Provide the [x, y] coordinate of the cell's center where the given text is located.  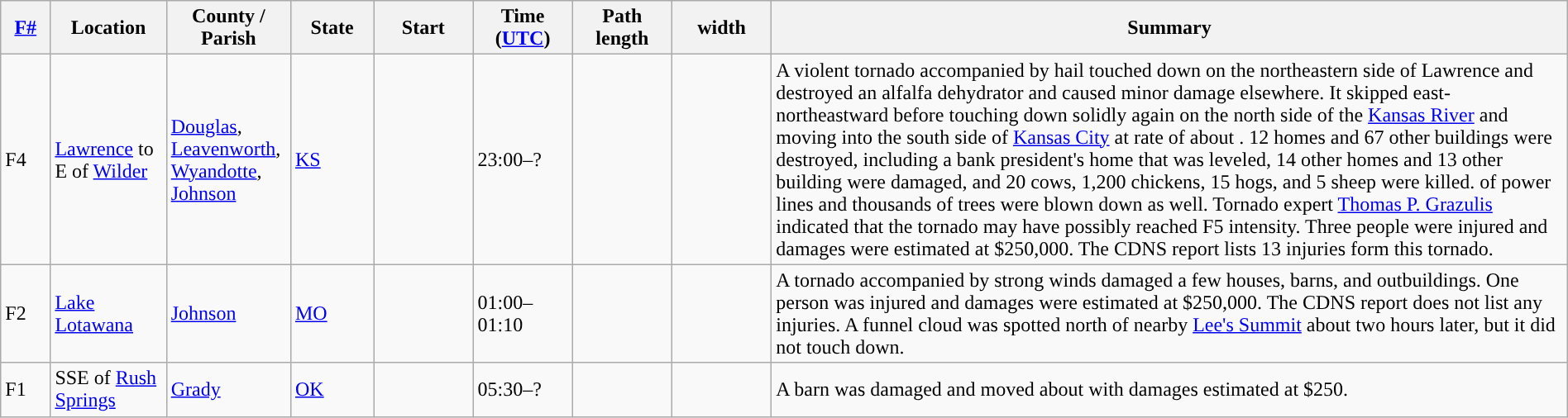
05:30–? [523, 390]
MO [332, 314]
Location [108, 28]
OK [332, 390]
Grady [228, 390]
Lawrence to E of Wilder [108, 159]
State [332, 28]
County / Parish [228, 28]
Time (UTC) [523, 28]
23:00–? [523, 159]
F2 [26, 314]
Path length [622, 28]
Douglas, Leavenworth, Wyandotte, Johnson [228, 159]
KS [332, 159]
01:00–01:10 [523, 314]
Lake Lotawana [108, 314]
Summary [1169, 28]
F4 [26, 159]
A barn was damaged and moved about with damages estimated at $250. [1169, 390]
SSE of Rush Springs [108, 390]
Johnson [228, 314]
F# [26, 28]
F1 [26, 390]
width [721, 28]
Start [423, 28]
